Extract the (x, y) coordinate from the center of the cell holding the provided text.  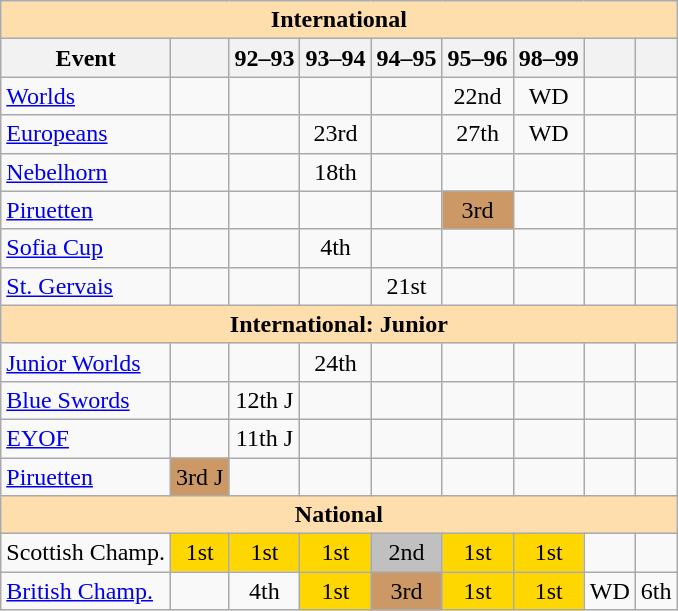
2nd (406, 553)
6th (656, 591)
Blue Swords (86, 400)
98–99 (548, 58)
National (339, 515)
11th J (264, 438)
27th (478, 134)
Sofia Cup (86, 248)
Event (86, 58)
Junior Worlds (86, 362)
92–93 (264, 58)
18th (336, 172)
British Champ. (86, 591)
Worlds (86, 96)
94–95 (406, 58)
EYOF (86, 438)
93–94 (336, 58)
3rd J (199, 477)
23rd (336, 134)
Europeans (86, 134)
Nebelhorn (86, 172)
21st (406, 286)
International: Junior (339, 324)
12th J (264, 400)
24th (336, 362)
International (339, 20)
Scottish Champ. (86, 553)
95–96 (478, 58)
St. Gervais (86, 286)
22nd (478, 96)
